Output the [X, Y] coordinate of the center of the cell containing the given text.  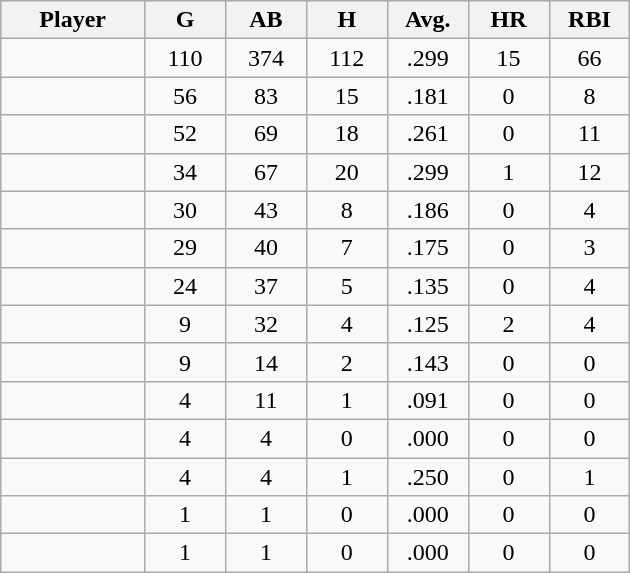
69 [266, 134]
7 [346, 248]
.175 [428, 248]
Avg. [428, 20]
52 [186, 134]
112 [346, 58]
.181 [428, 96]
G [186, 20]
43 [266, 210]
24 [186, 286]
.143 [428, 362]
110 [186, 58]
H [346, 20]
67 [266, 172]
374 [266, 58]
.186 [428, 210]
18 [346, 134]
30 [186, 210]
40 [266, 248]
AB [266, 20]
RBI [590, 20]
3 [590, 248]
37 [266, 286]
5 [346, 286]
.091 [428, 400]
HR [508, 20]
.261 [428, 134]
.135 [428, 286]
34 [186, 172]
.125 [428, 324]
56 [186, 96]
12 [590, 172]
83 [266, 96]
.250 [428, 477]
32 [266, 324]
Player [73, 20]
14 [266, 362]
29 [186, 248]
66 [590, 58]
20 [346, 172]
